Scan for the cell matching the given text and deliver its (X, Y) coordinate at center. 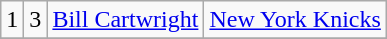
Bill Cartwright (126, 20)
New York Knicks (295, 20)
1 (12, 20)
3 (36, 20)
